Scan for the cell matching the given text and deliver its [x, y] coordinate at center. 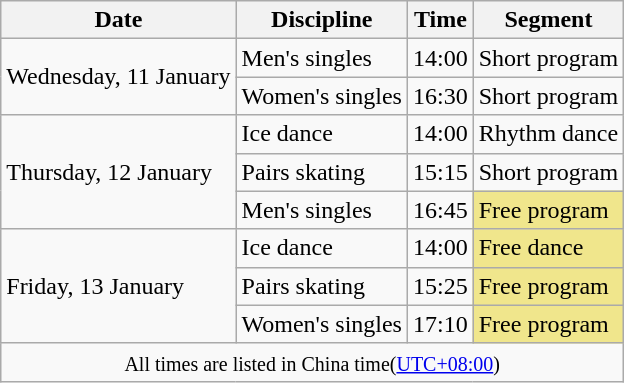
Segment [548, 20]
Friday, 13 January [118, 286]
Thursday, 12 January [118, 172]
Date [118, 20]
15:25 [440, 286]
Wednesday, 11 January [118, 77]
Time [440, 20]
Discipline [322, 20]
16:45 [440, 210]
15:15 [440, 172]
All times are listed in China time(UTC+08:00) [312, 362]
17:10 [440, 324]
Free dance [548, 248]
16:30 [440, 96]
Rhythm dance [548, 134]
